Provide the [x, y] coordinate of the cell's center where the given text is located.  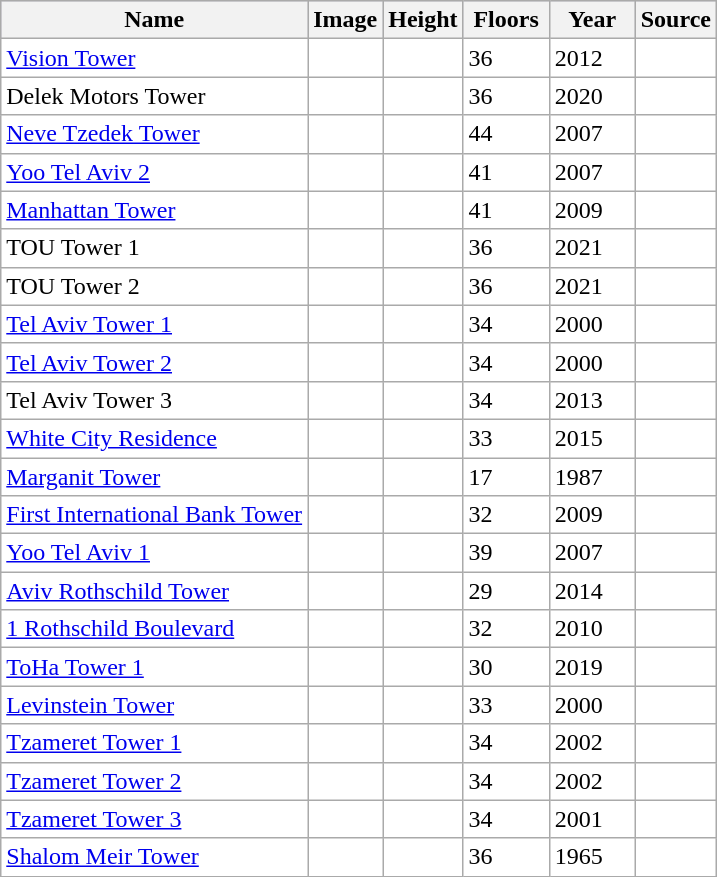
Neve Tzedek Tower [154, 134]
Tzameret Tower 3 [154, 819]
2013 [592, 400]
30 [506, 667]
Tel Aviv Tower 2 [154, 362]
Year [592, 20]
2012 [592, 58]
39 [506, 553]
Aviv Rothschild Tower [154, 591]
Height [423, 20]
TOU Tower 2 [154, 286]
Source [676, 20]
2001 [592, 819]
1 Rothschild Boulevard [154, 629]
Floors [506, 20]
1987 [592, 477]
First International Bank Tower [154, 515]
17 [506, 477]
2020 [592, 96]
Yoo Tel Aviv 1 [154, 553]
2019 [592, 667]
44 [506, 134]
TOU Tower 1 [154, 248]
Tel Aviv Tower 3 [154, 400]
Tzameret Tower 2 [154, 781]
29 [506, 591]
Levinstein Tower [154, 705]
White City Residence [154, 438]
Tzameret Tower 1 [154, 743]
Yoo Tel Aviv 2 [154, 172]
1965 [592, 857]
Manhattan Tower [154, 210]
Image [346, 20]
2015 [592, 438]
Name [154, 20]
2014 [592, 591]
Delek Motors Tower [154, 96]
Shalom Meir Tower [154, 857]
Vision Tower [154, 58]
Tel Aviv Tower 1 [154, 324]
2010 [592, 629]
ToHa Tower 1 [154, 667]
Marganit Tower [154, 477]
